Scan for the cell matching the given text and deliver its (X, Y) coordinate at center. 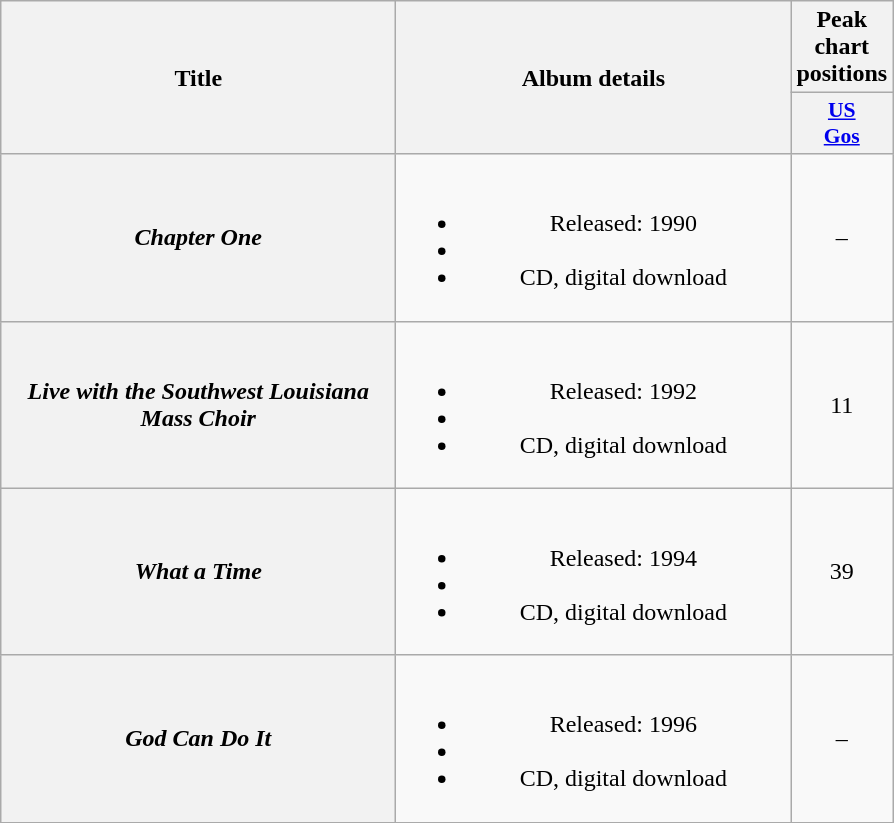
Live with the Southwest Louisiana Mass Choir (198, 404)
Released: 1994CD, digital download (594, 572)
God Can Do It (198, 738)
Album details (594, 78)
USGos (842, 124)
Released: 1996CD, digital download (594, 738)
Peak chart positions (842, 47)
Title (198, 78)
11 (842, 404)
What a Time (198, 572)
39 (842, 572)
Released: 1990CD, digital download (594, 238)
Chapter One (198, 238)
Released: 1992CD, digital download (594, 404)
